Output the [x, y] coordinate of the center of the cell containing the given text.  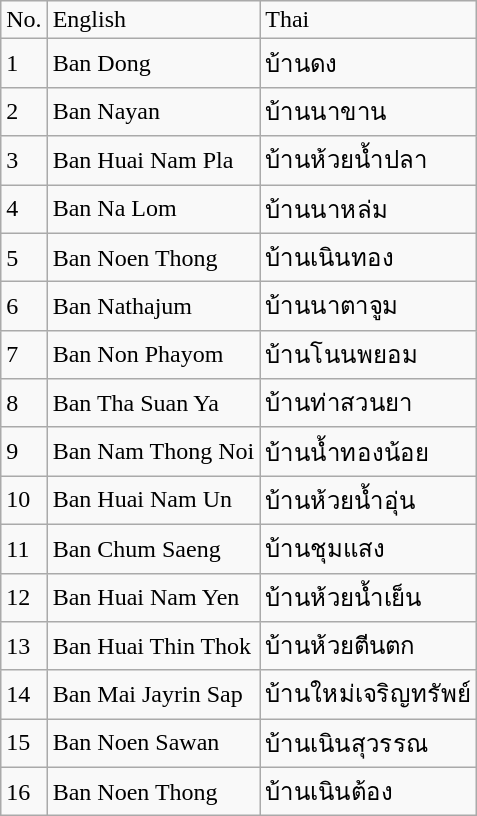
10 [24, 500]
บ้านดง [368, 64]
13 [24, 646]
Ban Noen Sawan [154, 744]
บ้านนาขาน [368, 112]
English [154, 20]
7 [24, 354]
Ban Dong [154, 64]
Ban Mai Jayrin Sap [154, 694]
Ban Huai Nam Yen [154, 598]
บ้านห้วยตีนตก [368, 646]
12 [24, 598]
8 [24, 404]
บ้านชุมแสง [368, 548]
บ้านนาตาจูม [368, 306]
Ban Huai Nam Pla [154, 160]
บ้านเนินสุวรรณ [368, 744]
บ้านห้วยน้ำเย็น [368, 598]
Ban Nathajum [154, 306]
2 [24, 112]
บ้านท่าสวนยา [368, 404]
Ban Na Lom [154, 208]
Ban Huai Thin Thok [154, 646]
11 [24, 548]
บ้านนาหล่ม [368, 208]
16 [24, 792]
บ้านน้ำทองน้อย [368, 452]
1 [24, 64]
Ban Non Phayom [154, 354]
Ban Nayan [154, 112]
บ้านโนนพยอม [368, 354]
Thai [368, 20]
Ban Nam Thong Noi [154, 452]
บ้านใหม่เจริญทรัพย์ [368, 694]
3 [24, 160]
5 [24, 258]
บ้านเนินทอง [368, 258]
Ban Tha Suan Ya [154, 404]
บ้านเนินต้อง [368, 792]
Ban Chum Saeng [154, 548]
9 [24, 452]
6 [24, 306]
15 [24, 744]
บ้านห้วยน้ำปลา [368, 160]
14 [24, 694]
Ban Huai Nam Un [154, 500]
No. [24, 20]
4 [24, 208]
บ้านห้วยน้ำอุ่น [368, 500]
